Determine the (x, y) coordinate at the center of the cell enclosing the given text.  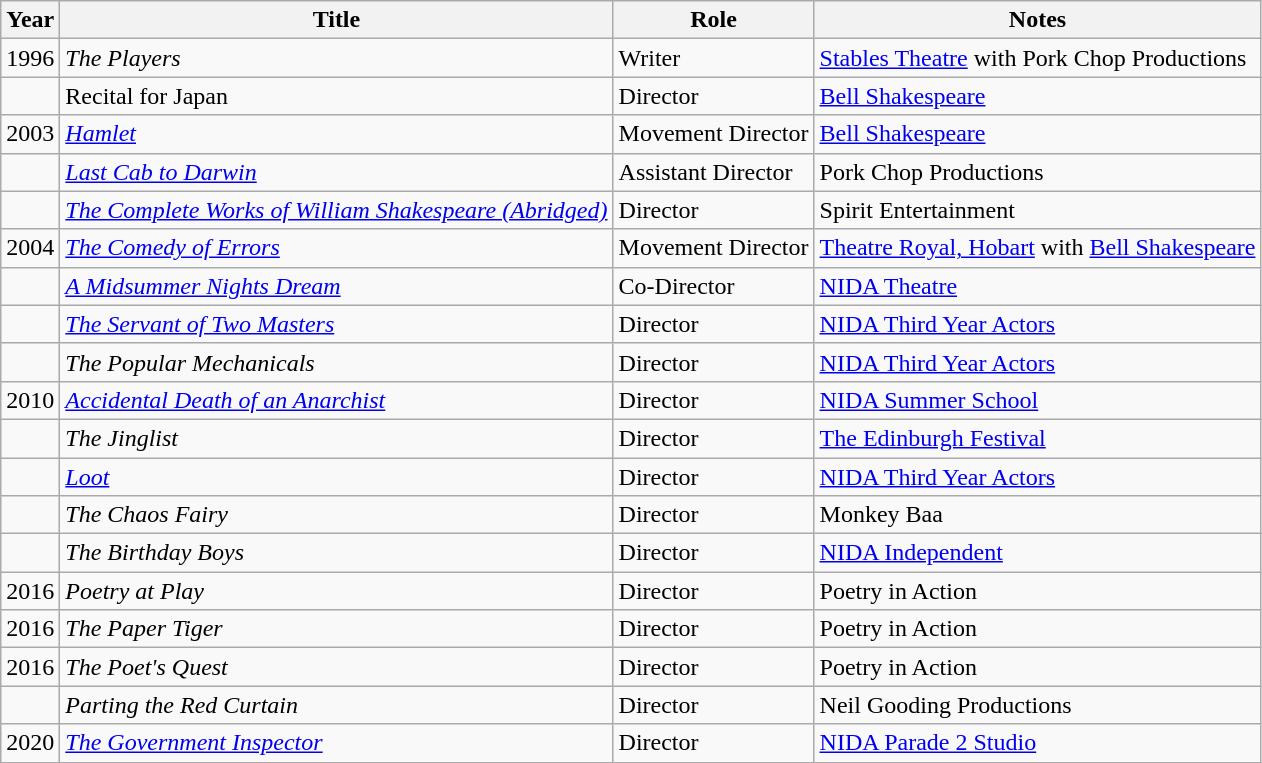
Parting the Red Curtain (336, 705)
1996 (30, 58)
Last Cab to Darwin (336, 172)
The Players (336, 58)
Spirit Entertainment (1038, 210)
Monkey Baa (1038, 515)
Loot (336, 477)
The Servant of Two Masters (336, 324)
The Jinglist (336, 438)
Theatre Royal, Hobart with Bell Shakespeare (1038, 248)
The Complete Works of William Shakespeare (Abridged) (336, 210)
Hamlet (336, 134)
Poetry at Play (336, 591)
The Comedy of Errors (336, 248)
Co-Director (714, 286)
NIDA Independent (1038, 553)
Recital for Japan (336, 96)
The Edinburgh Festival (1038, 438)
NIDA Parade 2 Studio (1038, 743)
Accidental Death of an Anarchist (336, 400)
Stables Theatre with Pork Chop Productions (1038, 58)
2010 (30, 400)
Neil Gooding Productions (1038, 705)
Writer (714, 58)
Notes (1038, 20)
The Government Inspector (336, 743)
The Popular Mechanicals (336, 362)
A Midsummer Nights Dream (336, 286)
2004 (30, 248)
Role (714, 20)
NIDA Theatre (1038, 286)
The Paper Tiger (336, 629)
Assistant Director (714, 172)
The Chaos Fairy (336, 515)
NIDA Summer School (1038, 400)
2020 (30, 743)
The Birthday Boys (336, 553)
Title (336, 20)
Pork Chop Productions (1038, 172)
The Poet's Quest (336, 667)
Year (30, 20)
2003 (30, 134)
